Capture the cell that displays the provided text and extract its [X, Y] central coordinate. 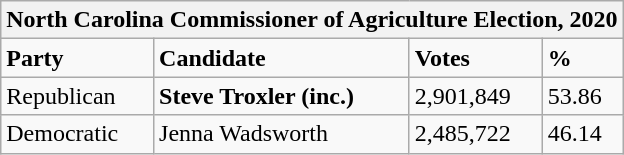
2,901,849 [476, 96]
Republican [78, 96]
Democratic [78, 134]
Steve Troxler (inc.) [282, 96]
53.86 [582, 96]
Candidate [282, 58]
Party [78, 58]
2,485,722 [476, 134]
Jenna Wadsworth [282, 134]
46.14 [582, 134]
Votes [476, 58]
North Carolina Commissioner of Agriculture Election, 2020 [312, 20]
% [582, 58]
